From the cell containing the given text, extract its center point as (x, y) coordinate. 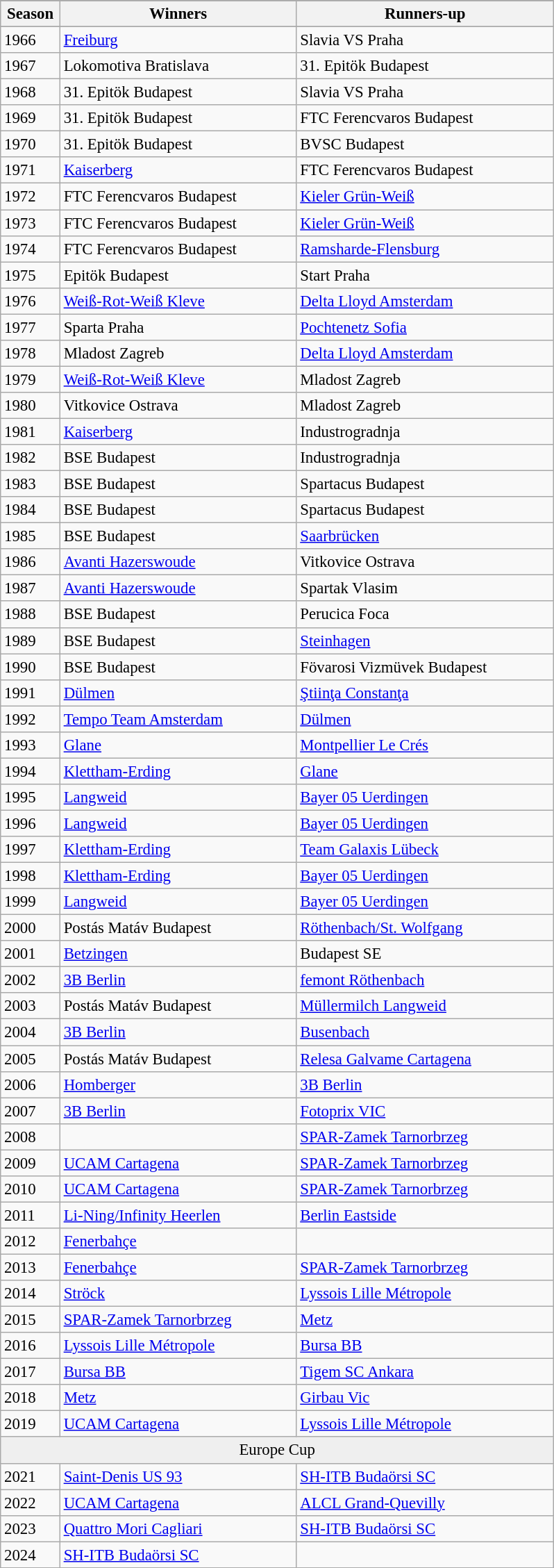
Relesa Galvame Cartagena (425, 1059)
Li-Ning/Infinity Heerlen (178, 1215)
1978 (31, 354)
Season (31, 14)
BVSC Budapest (425, 145)
Girbau Vic (425, 1398)
1986 (31, 562)
Tempo Team Amsterdam (178, 719)
1996 (31, 823)
1994 (31, 771)
1999 (31, 902)
2007 (31, 1111)
Tigem SC Ankara (425, 1372)
2024 (31, 1555)
Homberger (178, 1084)
2005 (31, 1059)
2012 (31, 1241)
1983 (31, 484)
Ströck (178, 1294)
2002 (31, 980)
1973 (31, 223)
Montpellier Le Crés (425, 745)
2014 (31, 1294)
1992 (31, 719)
Winners (178, 14)
2023 (31, 1528)
Runners-up (425, 14)
2011 (31, 1215)
2008 (31, 1137)
Europe Cup (278, 1451)
Betzingen (178, 954)
Berlin Eastside (425, 1215)
femont Röthenbach (425, 980)
1967 (31, 66)
2004 (31, 1032)
1968 (31, 92)
Saint-Denis US 93 (178, 1476)
Busenbach (425, 1032)
1969 (31, 118)
2022 (31, 1503)
1988 (31, 615)
Start Praha (425, 275)
1975 (31, 275)
1991 (31, 693)
1966 (31, 40)
Müllermilch Langweid (425, 1007)
2000 (31, 928)
Epitök Budapest (178, 275)
Saarbrücken (425, 536)
Fövarosi Vizmüvek Budapest (425, 667)
Perucica Foca (425, 615)
1998 (31, 876)
1976 (31, 301)
Ramsharde-Flensburg (425, 249)
1977 (31, 327)
1995 (31, 798)
1990 (31, 667)
Steinhagen (425, 641)
2016 (31, 1346)
1982 (31, 458)
1993 (31, 745)
2001 (31, 954)
Quattro Mori Cagliari (178, 1528)
Spartak Vlasim (425, 588)
2003 (31, 1007)
1972 (31, 197)
Lokomotiva Bratislava (178, 66)
1997 (31, 850)
1987 (31, 588)
Team Galaxis Lübeck (425, 850)
Sparta Praha (178, 327)
1970 (31, 145)
1979 (31, 379)
2006 (31, 1084)
1981 (31, 431)
ALCL Grand-Quevilly (425, 1503)
Freiburg (178, 40)
2015 (31, 1320)
2021 (31, 1476)
1989 (31, 641)
1984 (31, 510)
2019 (31, 1424)
Budapest SE (425, 954)
Pochtenetz Sofia (425, 327)
Fotoprix VIC (425, 1111)
Röthenbach/St. Wolfgang (425, 928)
1974 (31, 249)
2013 (31, 1267)
2018 (31, 1398)
2010 (31, 1189)
1980 (31, 406)
1971 (31, 170)
2009 (31, 1163)
Ştiinţa Constanţa (425, 693)
1985 (31, 536)
2017 (31, 1372)
